Return (X, Y) of the center of cell containing provided text 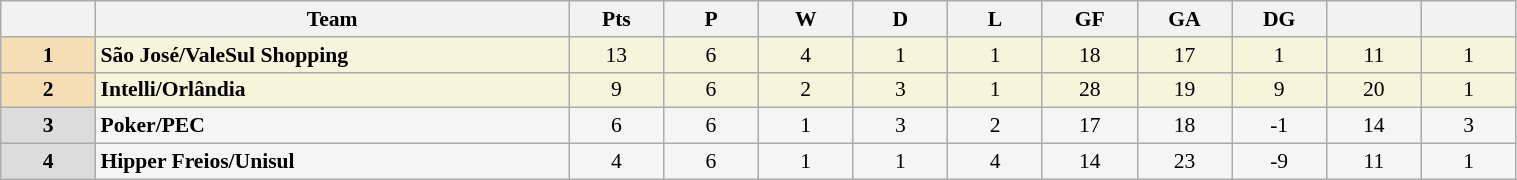
-1 (1280, 126)
P (712, 19)
20 (1374, 90)
GF (1090, 19)
-9 (1280, 162)
Hipper Freios/Unisul (332, 162)
DG (1280, 19)
GA (1184, 19)
D (900, 19)
23 (1184, 162)
São José/ValeSul Shopping (332, 55)
L (996, 19)
28 (1090, 90)
Intelli/Orlândia (332, 90)
Team (332, 19)
Poker/PEC (332, 126)
13 (616, 55)
Pts (616, 19)
19 (1184, 90)
W (806, 19)
